For the text-containing cell, return its midpoint in [X, Y] coordinate format. 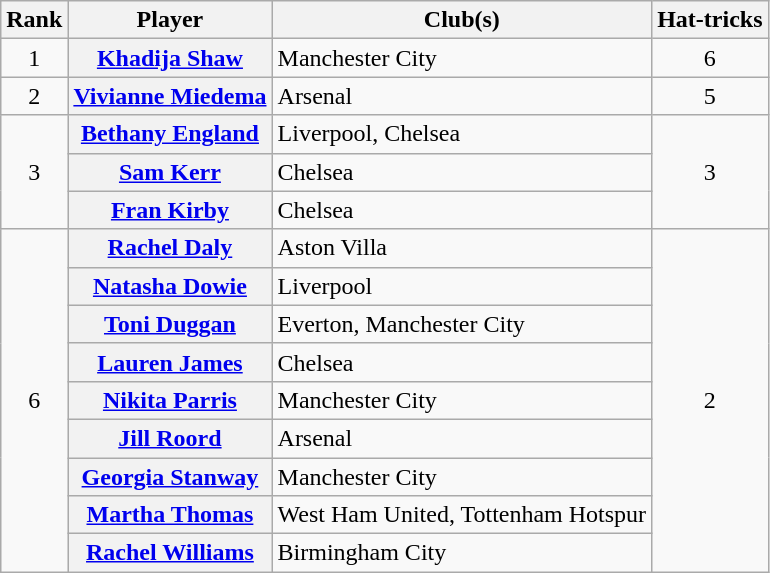
Rachel Daly [170, 248]
Jill Roord [170, 438]
5 [710, 96]
Liverpool [462, 286]
Lauren James [170, 362]
Player [170, 20]
Nikita Parris [170, 400]
Everton, Manchester City [462, 324]
Natasha Dowie [170, 286]
Toni Duggan [170, 324]
1 [34, 58]
Sam Kerr [170, 172]
Birmingham City [462, 553]
Club(s) [462, 20]
Georgia Stanway [170, 477]
Fran Kirby [170, 210]
Rachel Williams [170, 553]
Khadija Shaw [170, 58]
Liverpool, Chelsea [462, 134]
Aston Villa [462, 248]
Rank [34, 20]
West Ham United, Tottenham Hotspur [462, 515]
Bethany England [170, 134]
Hat-tricks [710, 20]
Vivianne Miedema [170, 96]
Martha Thomas [170, 515]
